Return the (X, Y) coordinate for the center point of the cell that contains the specified text.  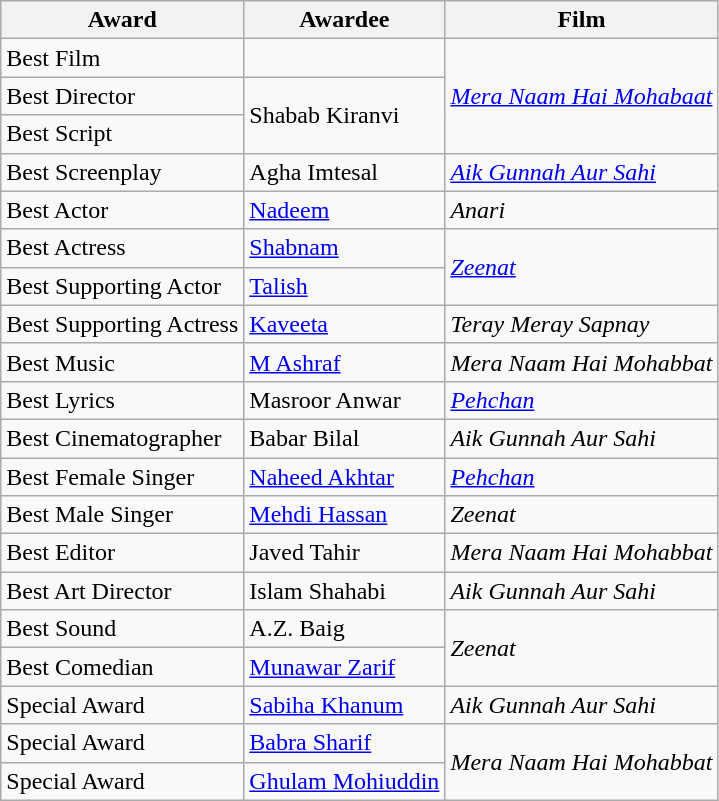
Best Female Singer (122, 477)
Agha Imtesal (344, 172)
Best Cinematographer (122, 438)
Best Comedian (122, 667)
M Ashraf (344, 362)
A.Z. Baig (344, 629)
Best Supporting Actress (122, 324)
Best Art Director (122, 591)
Shabab Kiranvi (344, 115)
Best Script (122, 134)
Mera Naam Hai Mohabaat (582, 96)
Best Actress (122, 248)
Best Film (122, 58)
Award (122, 20)
Best Editor (122, 553)
Munawar Zarif (344, 667)
Awardee (344, 20)
Kaveeta (344, 324)
Best Director (122, 96)
Talish (344, 286)
Babra Sharif (344, 743)
Ghulam Mohiuddin (344, 781)
Best Lyrics (122, 400)
Naheed Akhtar (344, 477)
Shabnam (344, 248)
Film (582, 20)
Best Actor (122, 210)
Anari (582, 210)
Best Supporting Actor (122, 286)
Teray Meray Sapnay (582, 324)
Best Music (122, 362)
Javed Tahir (344, 553)
Sabiha Khanum (344, 705)
Nadeem (344, 210)
Babar Bilal (344, 438)
Mehdi Hassan (344, 515)
Best Male Singer (122, 515)
Best Sound (122, 629)
Masroor Anwar (344, 400)
Islam Shahabi (344, 591)
Best Screenplay (122, 172)
